Provide the (x, y) coordinate of the cell's center where the given text is located.  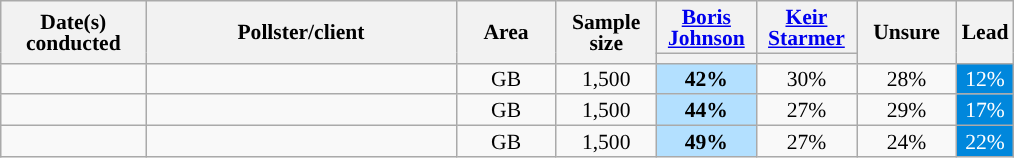
24% (906, 142)
28% (906, 78)
Pollster/client (301, 32)
42% (706, 78)
Area (506, 32)
22% (986, 142)
49% (706, 142)
17% (986, 110)
29% (906, 110)
Lead (986, 32)
44% (706, 110)
Date(s)conducted (74, 32)
Unsure (906, 32)
Sample size (606, 32)
30% (806, 78)
12% (986, 78)
Boris Johnson (706, 27)
Keir Starmer (806, 27)
